Determine the (X, Y) coordinate at the center of the cell enclosing the given text.  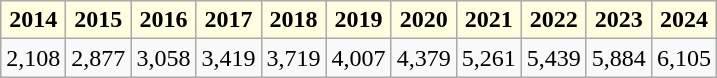
2,108 (34, 58)
2,877 (98, 58)
3,419 (228, 58)
2021 (488, 20)
2016 (164, 20)
5,884 (618, 58)
2019 (358, 20)
2024 (684, 20)
6,105 (684, 58)
5,261 (488, 58)
4,007 (358, 58)
3,719 (294, 58)
2017 (228, 20)
5,439 (554, 58)
4,379 (424, 58)
2018 (294, 20)
2014 (34, 20)
3,058 (164, 58)
2022 (554, 20)
2023 (618, 20)
2020 (424, 20)
2015 (98, 20)
